Identify which cell holds the provided text, then report its (X, Y) central coordinate. 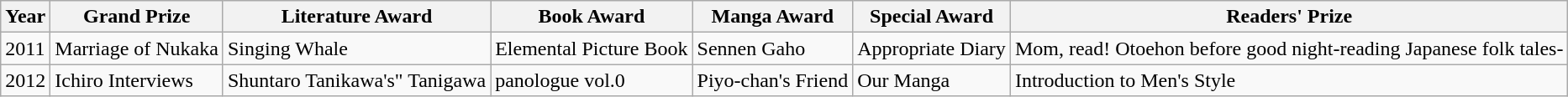
Book Award (592, 17)
Ichiro Interviews (137, 80)
Singing Whale (356, 48)
Elemental Picture Book (592, 48)
Sennen Gaho (773, 48)
Literature Award (356, 17)
Manga Award (773, 17)
Year (25, 17)
2012 (25, 80)
Special Award (932, 17)
Appropriate Diary (932, 48)
Readers' Prize (1289, 17)
Our Manga (932, 80)
panologue vol.0 (592, 80)
2011 (25, 48)
Marriage of Nukaka (137, 48)
Piyo-chan's Friend (773, 80)
Mom, read! Otoehon before good night-reading Japanese folk tales- (1289, 48)
Grand Prize (137, 17)
Introduction to Men's Style (1289, 80)
Shuntaro Tanikawa's" Tanigawa (356, 80)
